Detect which cell encompasses the target text, then output its (X, Y) center coordinate. 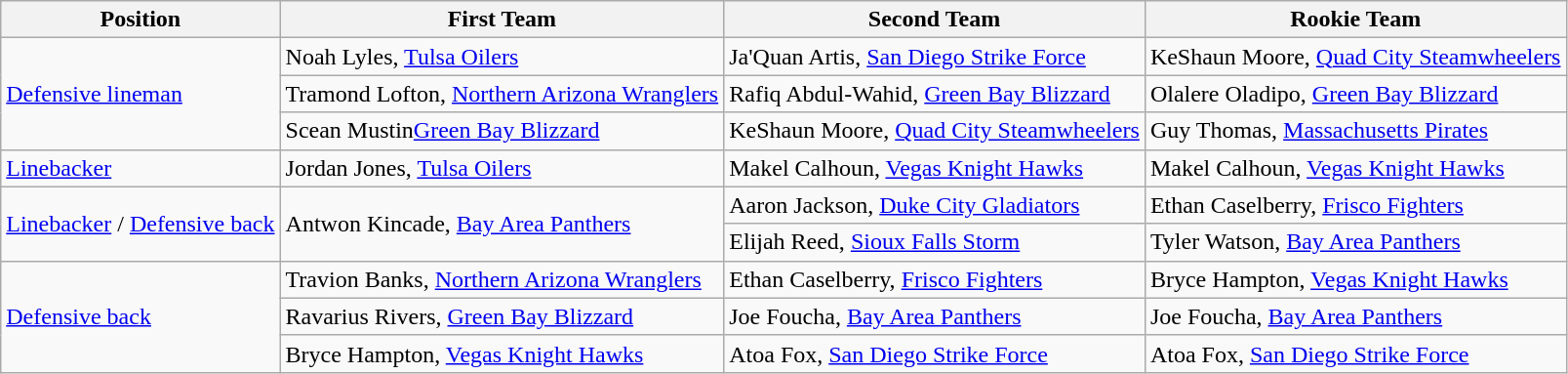
Olalere Oladipo, Green Bay Blizzard (1355, 94)
First Team (502, 20)
Defensive lineman (141, 94)
Scean MustinGreen Bay Blizzard (502, 131)
Elijah Reed, Sioux Falls Storm (935, 242)
Second Team (935, 20)
Rafiq Abdul-Wahid, Green Bay Blizzard (935, 94)
Linebacker (141, 168)
Position (141, 20)
Linebacker / Defensive back (141, 224)
Ravarius Rivers, Green Bay Blizzard (502, 316)
Travion Banks, Northern Arizona Wranglers (502, 279)
Ja'Quan Artis, San Diego Strike Force (935, 57)
Defensive back (141, 316)
Tyler Watson, Bay Area Panthers (1355, 242)
Jordan Jones, Tulsa Oilers (502, 168)
Guy Thomas, Massachusetts Pirates (1355, 131)
Noah Lyles, Tulsa Oilers (502, 57)
Antwon Kincade, Bay Area Panthers (502, 224)
Rookie Team (1355, 20)
Tramond Lofton, Northern Arizona Wranglers (502, 94)
Aaron Jackson, Duke City Gladiators (935, 205)
